Search for the cell housing the specified text and yield its [X, Y] center coordinate. 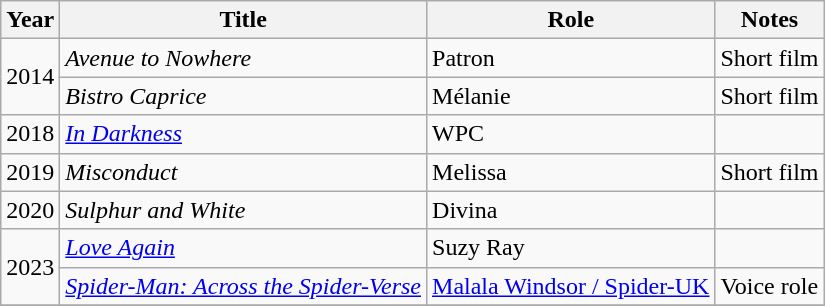
Patron [571, 58]
Bistro Caprice [244, 96]
Year [30, 20]
Sulphur and White [244, 210]
Spider-Man: Across the Spider-Verse [244, 286]
Role [571, 20]
Suzy Ray [571, 248]
Divina [571, 210]
Title [244, 20]
Melissa [571, 172]
2023 [30, 267]
WPC [571, 134]
Avenue to Nowhere [244, 58]
Love Again [244, 248]
Notes [770, 20]
Malala Windsor / Spider-UK [571, 286]
Misconduct [244, 172]
Voice role [770, 286]
2019 [30, 172]
2018 [30, 134]
2020 [30, 210]
Mélanie [571, 96]
In Darkness [244, 134]
2014 [30, 77]
